Pinpoint the cell where the given text exists, returning its [x, y] midpoint coordinate. 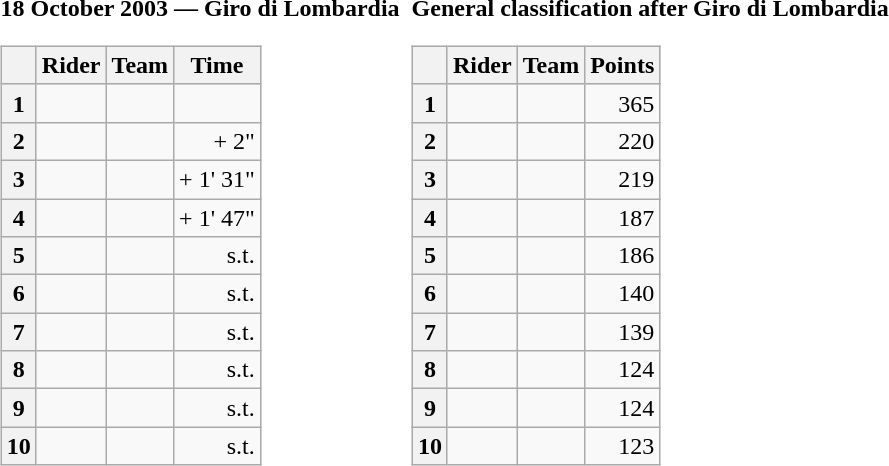
365 [622, 103]
139 [622, 332]
+ 1' 47" [218, 217]
123 [622, 446]
187 [622, 217]
Points [622, 65]
+ 2" [218, 141]
186 [622, 256]
Time [218, 65]
140 [622, 294]
219 [622, 179]
220 [622, 141]
+ 1' 31" [218, 179]
